Determine the [X, Y] coordinate at the center of the cell enclosing the given text.  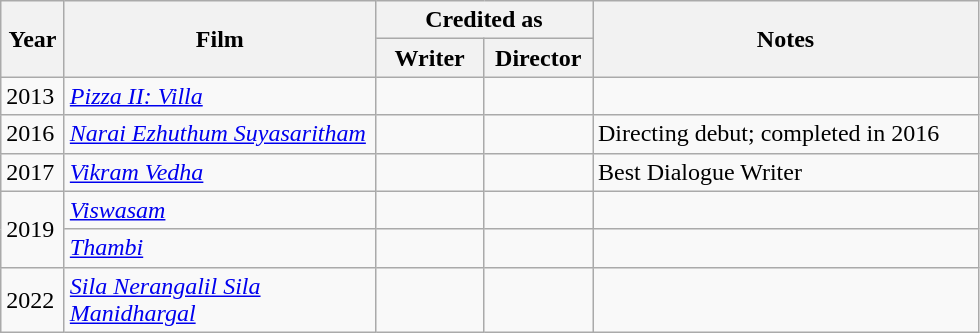
2013 [33, 96]
2019 [33, 229]
2016 [33, 134]
Credited as [484, 20]
Directing debut; completed in 2016 [785, 134]
Year [33, 39]
Director [538, 58]
Vikram Vedha [220, 172]
Sila Nerangalil Sila Manidhargal [220, 300]
2017 [33, 172]
Best Dialogue Writer [785, 172]
Narai Ezhuthum Suyasaritham [220, 134]
Thambi [220, 248]
Pizza II: Villa [220, 96]
Writer [430, 58]
Notes [785, 39]
Viswasam [220, 210]
2022 [33, 300]
Film [220, 39]
